From the cell containing the given text, extract its center point as (x, y) coordinate. 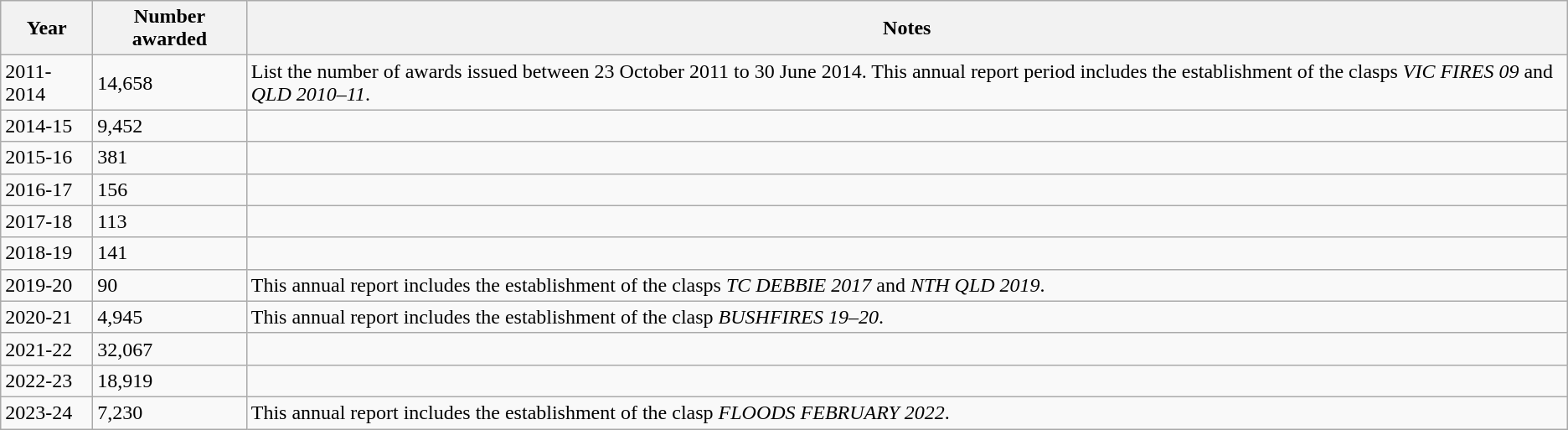
2011-2014 (47, 82)
2015-16 (47, 158)
Notes (906, 28)
2018-19 (47, 253)
7,230 (169, 412)
This annual report includes the establishment of the clasps TC DEBBIE 2017 and NTH QLD 2019. (906, 285)
2017-18 (47, 221)
141 (169, 253)
9,452 (169, 126)
2021-22 (47, 349)
2023-24 (47, 412)
This annual report includes the establishment of the clasp FLOODS FEBRUARY 2022. (906, 412)
32,067 (169, 349)
2016-17 (47, 189)
113 (169, 221)
90 (169, 285)
18,919 (169, 381)
4,945 (169, 317)
2014-15 (47, 126)
2019-20 (47, 285)
381 (169, 158)
14,658 (169, 82)
Number awarded (169, 28)
Year (47, 28)
2022-23 (47, 381)
This annual report includes the establishment of the clasp BUSHFIRES 19–20. (906, 317)
2020-21 (47, 317)
156 (169, 189)
